Find where the given text appears and provide that cell's center as (X, Y) coordinate. 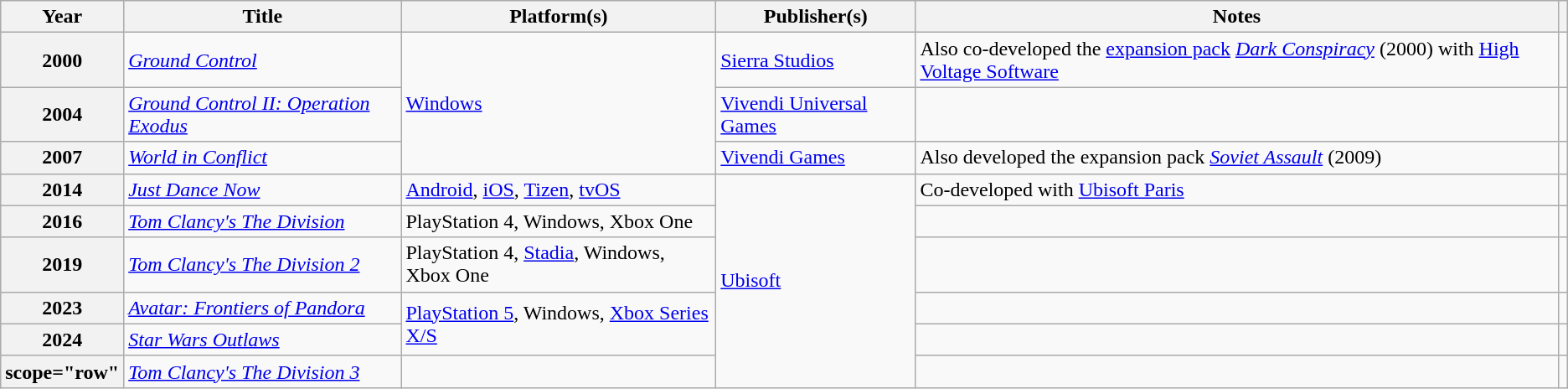
2024 (62, 340)
Tom Clancy's The Division 3 (263, 371)
Year (62, 17)
2014 (62, 189)
Ubisoft (816, 280)
Ground Control (263, 60)
Tom Clancy's The Division (263, 221)
scope="row" (62, 371)
Ground Control II: Operation Exodus (263, 114)
Also co-developed the expansion pack Dark Conspiracy (2000) with High Voltage Software (1236, 60)
Sierra Studios (816, 60)
2023 (62, 308)
Notes (1236, 17)
Platform(s) (559, 17)
Android, iOS, Tizen, tvOS (559, 189)
Tom Clancy's The Division 2 (263, 265)
2016 (62, 221)
Star Wars Outlaws (263, 340)
Publisher(s) (816, 17)
Title (263, 17)
Just Dance Now (263, 189)
Co-developed with Ubisoft Paris (1236, 189)
Windows (559, 103)
World in Conflict (263, 158)
2019 (62, 265)
Also developed the expansion pack Soviet Assault (2009) (1236, 158)
Vivendi Universal Games (816, 114)
2000 (62, 60)
2007 (62, 158)
2004 (62, 114)
PlayStation 4, Windows, Xbox One (559, 221)
Avatar: Frontiers of Pandora (263, 308)
PlayStation 4, Stadia, Windows, Xbox One (559, 265)
PlayStation 5, Windows, Xbox Series X/S (559, 324)
Vivendi Games (816, 158)
